Extract the (X, Y) coordinate from the center of the cell holding the provided text.  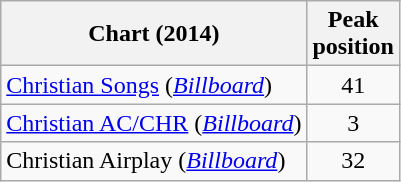
3 (353, 123)
Christian Songs (Billboard) (154, 85)
Christian AC/CHR (Billboard) (154, 123)
41 (353, 85)
Peakposition (353, 34)
32 (353, 161)
Christian Airplay (Billboard) (154, 161)
Chart (2014) (154, 34)
